From the cell containing the given text, extract its center point as [X, Y] coordinate. 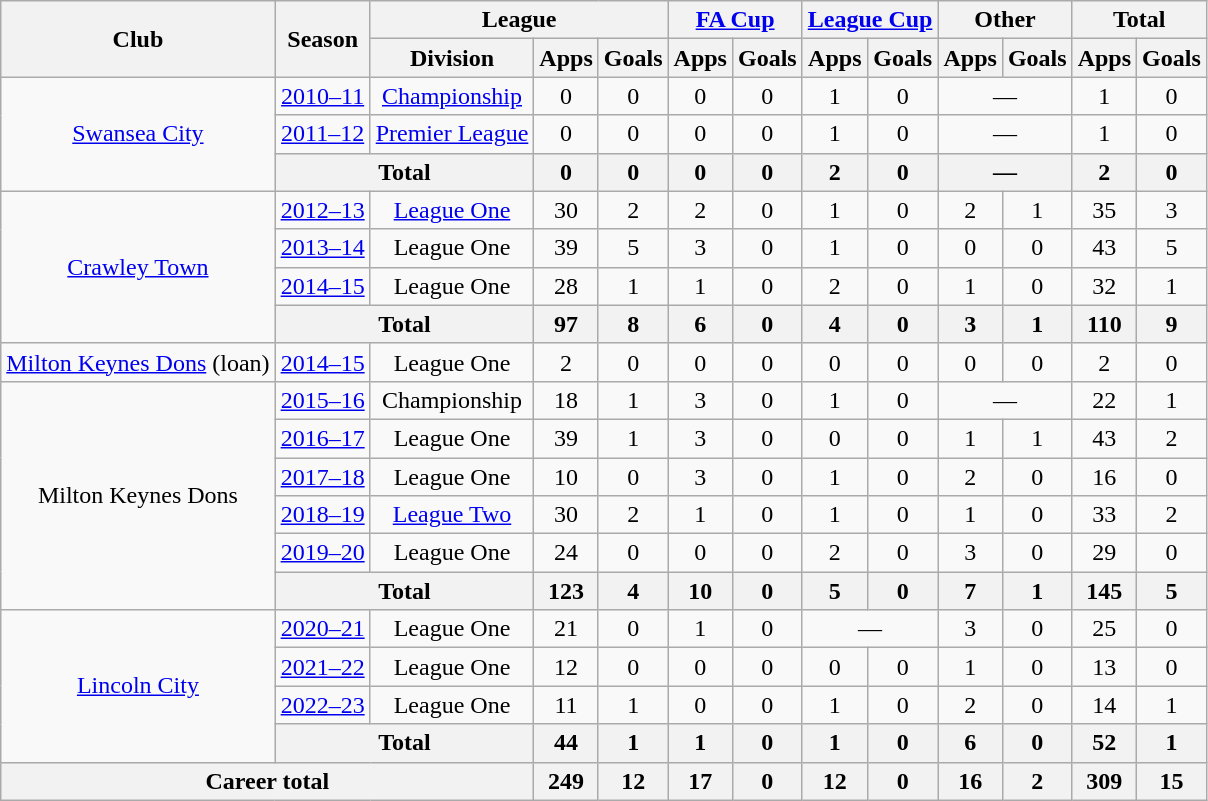
249 [566, 781]
FA Cup [735, 20]
44 [566, 743]
2017–18 [322, 477]
2013–14 [322, 248]
2010–11 [322, 96]
25 [1104, 629]
League [519, 20]
2011–12 [322, 134]
33 [1104, 515]
28 [566, 286]
2018–19 [322, 515]
14 [1104, 705]
Season [322, 39]
123 [566, 591]
2022–23 [322, 705]
Division [452, 58]
Club [138, 39]
Premier League [452, 134]
7 [970, 591]
24 [566, 553]
League Two [452, 515]
309 [1104, 781]
18 [566, 400]
8 [633, 324]
32 [1104, 286]
35 [1104, 210]
Milton Keynes Dons [138, 495]
2020–21 [322, 629]
Swansea City [138, 134]
Other [1005, 20]
52 [1104, 743]
97 [566, 324]
League Cup [870, 20]
29 [1104, 553]
110 [1104, 324]
2019–20 [322, 553]
22 [1104, 400]
17 [700, 781]
Milton Keynes Dons (loan) [138, 362]
Crawley Town [138, 267]
2016–17 [322, 438]
2015–16 [322, 400]
145 [1104, 591]
21 [566, 629]
13 [1104, 667]
2012–13 [322, 210]
Career total [268, 781]
2021–22 [322, 667]
Lincoln City [138, 686]
9 [1172, 324]
11 [566, 705]
15 [1172, 781]
